Find where the given text appears and provide that cell's center as [x, y] coordinate. 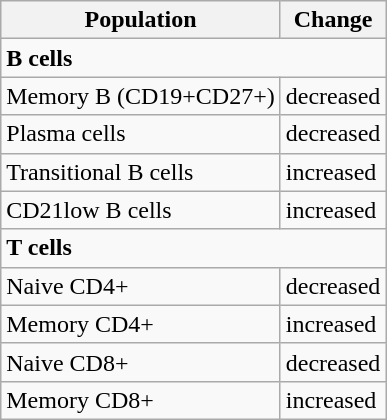
CD21low B cells [140, 210]
Naive CD4+ [140, 286]
Naive CD8+ [140, 362]
Plasma cells [140, 134]
Memory CD4+ [140, 324]
Population [140, 20]
T cells [194, 248]
Transitional B cells [140, 172]
B cells [194, 58]
Memory CD8+ [140, 400]
Memory B (CD19+CD27+) [140, 96]
Change [333, 20]
